Return (X, Y) of the center of cell containing provided text 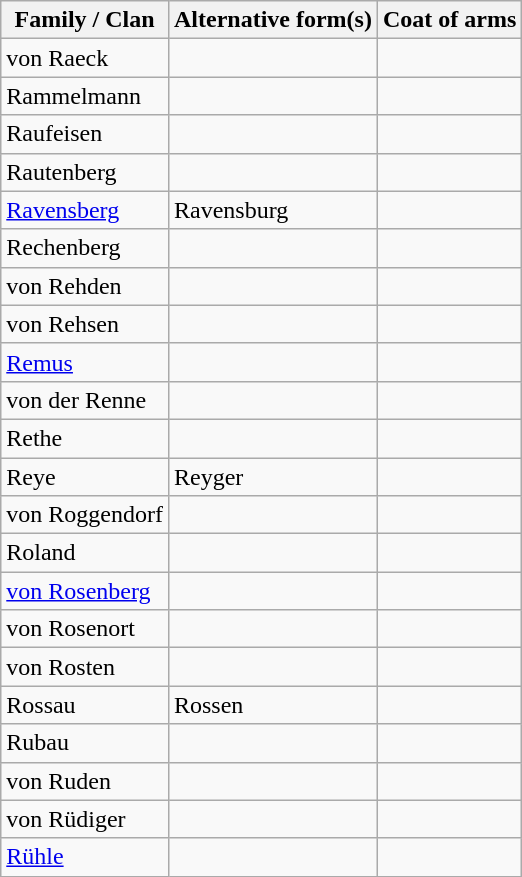
von Rehsen (85, 324)
von Raeck (85, 58)
Roland (85, 553)
von Rosenberg (85, 591)
Coat of arms (449, 20)
von Rosten (85, 667)
von Rüdiger (85, 819)
Reyger (272, 477)
von Rehden (85, 286)
Rubau (85, 743)
Rechenberg (85, 248)
von Roggendorf (85, 515)
Rammelmann (85, 96)
Rossen (272, 705)
Rethe (85, 438)
von Ruden (85, 781)
Remus (85, 362)
Alternative form(s) (272, 20)
Ravensberg (85, 210)
Reye (85, 477)
von der Renne (85, 400)
Ravensburg (272, 210)
von Rosenort (85, 629)
Raufeisen (85, 134)
Rühle (85, 857)
Rossau (85, 705)
Family / Clan (85, 20)
Rautenberg (85, 172)
